Return the (x, y) coordinate for the center point of the cell that contains the specified text.  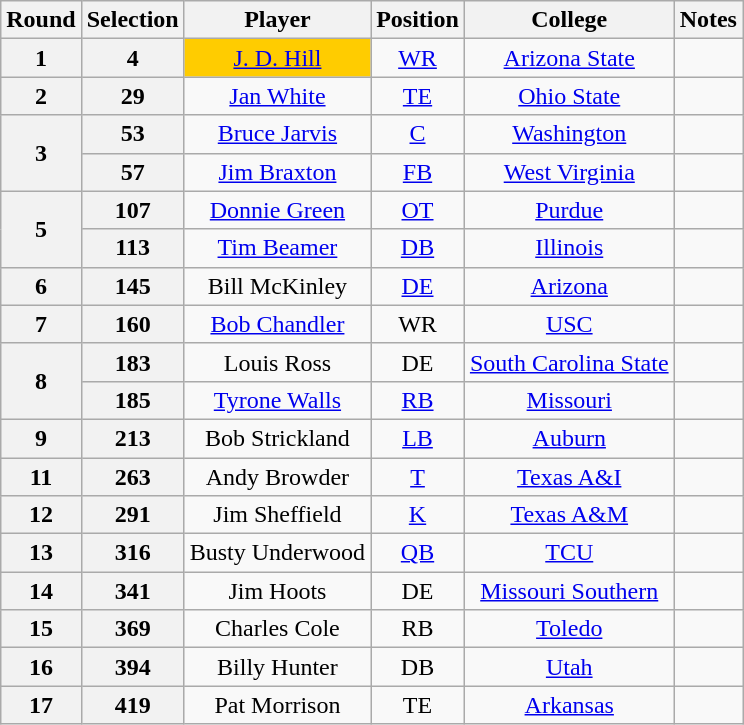
2 (41, 96)
160 (132, 324)
107 (132, 210)
Missouri Southern (569, 591)
Arkansas (569, 705)
J. D. Hill (277, 58)
12 (41, 515)
3 (41, 153)
7 (41, 324)
Pat Morrison (277, 705)
TCU (569, 553)
Donnie Green (277, 210)
Bob Chandler (277, 324)
16 (41, 667)
T (418, 477)
5 (41, 229)
Texas A&M (569, 515)
Toledo (569, 629)
Round (41, 20)
291 (132, 515)
8 (41, 381)
Jan White (277, 96)
9 (41, 438)
113 (132, 248)
FB (418, 172)
Texas A&I (569, 477)
C (418, 134)
Jim Braxton (277, 172)
53 (132, 134)
College (569, 20)
14 (41, 591)
11 (41, 477)
Missouri (569, 400)
13 (41, 553)
57 (132, 172)
29 (132, 96)
17 (41, 705)
Jim Hoots (277, 591)
Player (277, 20)
Position (418, 20)
Selection (132, 20)
1 (41, 58)
Jim Sheffield (277, 515)
Illinois (569, 248)
Bill McKinley (277, 286)
15 (41, 629)
183 (132, 362)
K (418, 515)
Bob Strickland (277, 438)
145 (132, 286)
Auburn (569, 438)
Purdue (569, 210)
Arizona State (569, 58)
341 (132, 591)
QB (418, 553)
185 (132, 400)
Billy Hunter (277, 667)
Tyrone Walls (277, 400)
Bruce Jarvis (277, 134)
394 (132, 667)
Arizona (569, 286)
6 (41, 286)
316 (132, 553)
213 (132, 438)
Tim Beamer (277, 248)
4 (132, 58)
263 (132, 477)
Ohio State (569, 96)
Washington (569, 134)
LB (418, 438)
Andy Browder (277, 477)
West Virginia (569, 172)
419 (132, 705)
USC (569, 324)
South Carolina State (569, 362)
Louis Ross (277, 362)
Busty Underwood (277, 553)
OT (418, 210)
Charles Cole (277, 629)
Notes (708, 20)
Utah (569, 667)
369 (132, 629)
